Return the [X, Y] coordinate for the center point of the cell that contains the specified text.  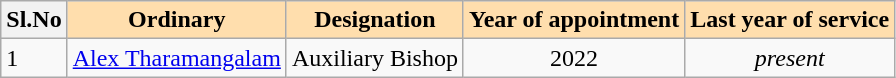
Alex Tharamangalam [176, 58]
Ordinary [176, 20]
Year of appointment [574, 20]
Last year of service [790, 20]
2022 [574, 58]
Auxiliary Bishop [374, 58]
Sl.No [34, 20]
1 [34, 58]
present [790, 58]
Designation [374, 20]
